Find where the given text appears and provide that cell's center as (X, Y) coordinate. 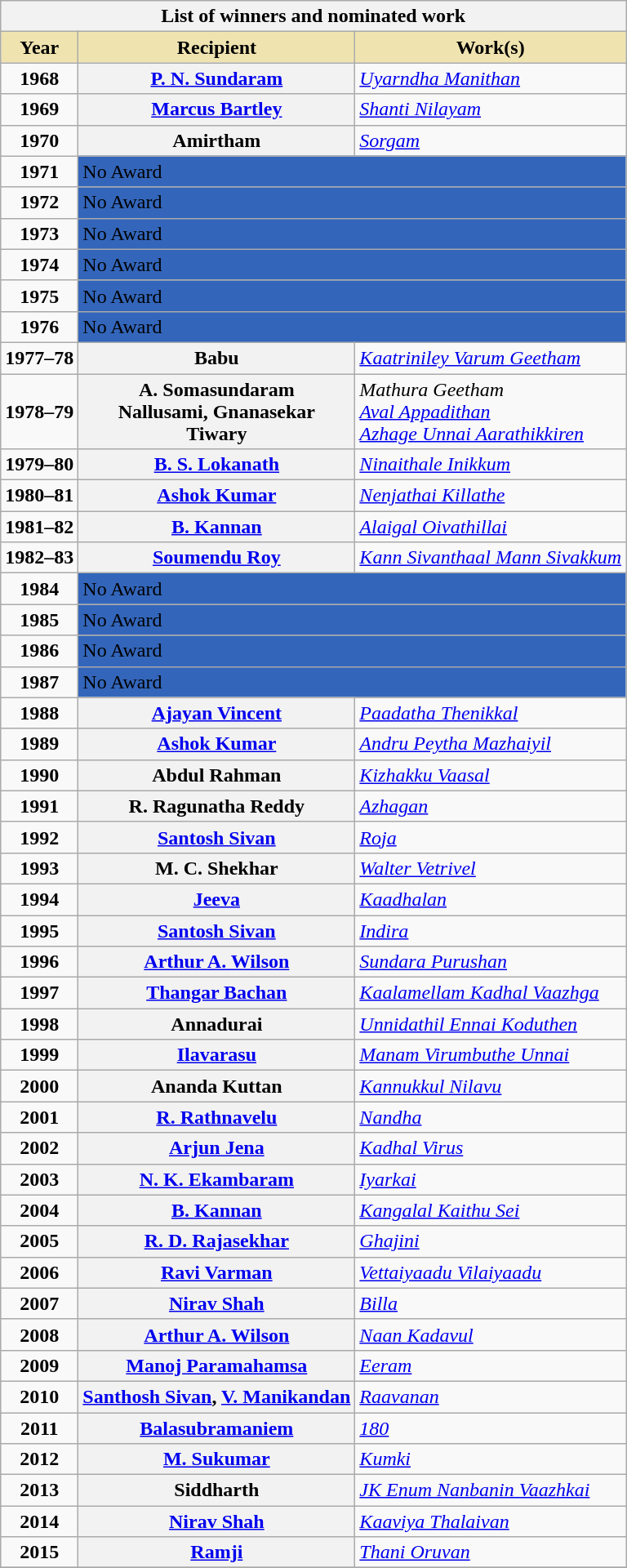
Babu (217, 358)
1973 (39, 234)
Kaaviya Thalaivan (491, 1521)
P. N. Sundaram (217, 78)
1986 (39, 651)
Nandha (491, 1117)
1980–81 (39, 496)
Sundara Purushan (491, 962)
1968 (39, 78)
B. S. Lokanath (217, 465)
2000 (39, 1086)
Kann Sivanthaal Mann Sivakkum (491, 558)
Unnidathil Ennai Koduthen (491, 1024)
2004 (39, 1210)
Annadurai (217, 1024)
1990 (39, 775)
N. K. Ekambaram (217, 1179)
Manoj Paramahamsa (217, 1365)
2010 (39, 1396)
1991 (39, 806)
1969 (39, 109)
1989 (39, 744)
Iyarkai (491, 1179)
1988 (39, 713)
1995 (39, 930)
Ninaithale Inikkum (491, 465)
1978–79 (39, 412)
2014 (39, 1521)
2002 (39, 1148)
1997 (39, 993)
2011 (39, 1428)
Sorgam (491, 140)
Ghajini (491, 1241)
1984 (39, 589)
Nenjathai Killathe (491, 496)
2012 (39, 1459)
1993 (39, 868)
2015 (39, 1552)
A. SomasundaramNallusami, GnanasekarTiwary (217, 412)
1992 (39, 837)
Kaatriniley Varum Geetham (491, 358)
Jeeva (217, 899)
Santhosh Sivan, V. Manikandan (217, 1396)
Kangalal Kaithu Sei (491, 1210)
Roja (491, 837)
Ananda Kuttan (217, 1086)
1994 (39, 899)
2005 (39, 1241)
1987 (39, 682)
Naan Kadavul (491, 1334)
Ajayan Vincent (217, 713)
Siddharth (217, 1490)
Abdul Rahman (217, 775)
1985 (39, 620)
1971 (39, 171)
1981–82 (39, 527)
Walter Vetrivel (491, 868)
2001 (39, 1117)
Thangar Bachan (217, 993)
2003 (39, 1179)
R. Ragunatha Reddy (217, 806)
Balasubramaniem (217, 1428)
Recipient (217, 47)
Eeram (491, 1365)
Kadhal Virus (491, 1148)
Indira (491, 930)
Soumendu Roy (217, 558)
1972 (39, 203)
1979–80 (39, 465)
List of winners and nominated work (313, 16)
M. C. Shekhar (217, 868)
Year (39, 47)
Ramji (217, 1552)
Vettaiyaadu Vilaiyaadu (491, 1272)
Ravi Varman (217, 1272)
Mathura GeethamAval AppadithanAzhage Unnai Aarathikkiren (491, 412)
R. D. Rajasekhar (217, 1241)
Arjun Jena (217, 1148)
JK Enum Nanbanin Vaazhkai (491, 1490)
Kaadhalan (491, 899)
Billa (491, 1303)
Kaalamellam Kadhal Vaazhga (491, 993)
1977–78 (39, 358)
Kannukkul Nilavu (491, 1086)
1970 (39, 140)
Ilavarasu (217, 1055)
Amirtham (217, 140)
R. Rathnavelu (217, 1117)
M. Sukumar (217, 1459)
2013 (39, 1490)
1974 (39, 265)
1998 (39, 1024)
Shanti Nilayam (491, 109)
Manam Virumbuthe Unnai (491, 1055)
2009 (39, 1365)
Raavanan (491, 1396)
1982–83 (39, 558)
Alaigal Oivathillai (491, 527)
Kumki (491, 1459)
1996 (39, 962)
Andru Peytha Mazhaiyil (491, 744)
2008 (39, 1334)
1976 (39, 327)
Thani Oruvan (491, 1552)
Work(s) (491, 47)
Azhagan (491, 806)
Paadatha Thenikkal (491, 713)
Kizhakku Vaasal (491, 775)
1975 (39, 296)
Uyarndha Manithan (491, 78)
180 (491, 1428)
Marcus Bartley (217, 109)
1999 (39, 1055)
2006 (39, 1272)
2007 (39, 1303)
